Locate the cell with the specified text and output its [x, y] center coordinate. 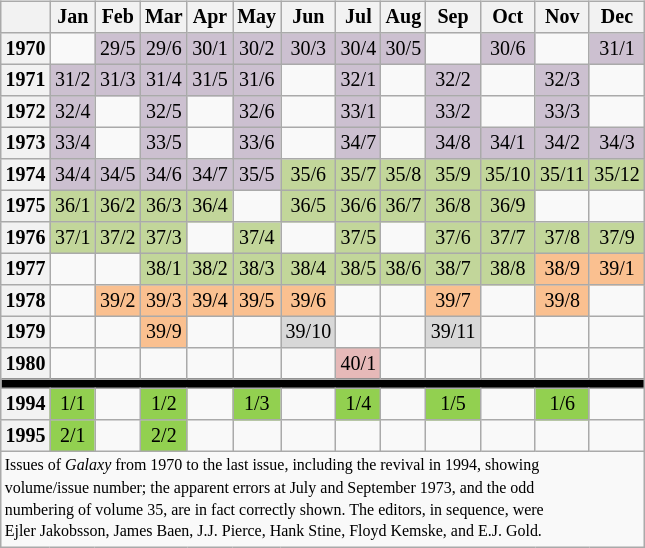
1/2 [164, 404]
32/2 [453, 80]
31/6 [256, 80]
38/8 [508, 268]
38/5 [358, 268]
32/6 [256, 112]
34/2 [562, 144]
36/7 [404, 206]
33/6 [256, 144]
32/5 [164, 112]
1979 [26, 332]
37/3 [164, 238]
31/5 [210, 80]
39/3 [164, 300]
33/5 [164, 144]
31/3 [118, 80]
39/8 [562, 300]
36/2 [118, 206]
36/3 [164, 206]
35/10 [508, 174]
1/3 [256, 404]
38/7 [453, 268]
Aug [404, 18]
35/8 [404, 174]
1995 [26, 436]
1970 [26, 48]
39/7 [453, 300]
39/5 [256, 300]
Jun [308, 18]
38/1 [164, 268]
39/6 [308, 300]
2/2 [164, 436]
Jan [72, 18]
33/3 [562, 112]
29/6 [164, 48]
39/11 [453, 332]
33/1 [358, 112]
1974 [26, 174]
39/2 [118, 300]
36/5 [308, 206]
1/1 [72, 404]
37/2 [118, 238]
May [256, 18]
39/9 [164, 332]
1/6 [562, 404]
37/4 [256, 238]
30/4 [358, 48]
37/7 [508, 238]
32/4 [72, 112]
30/6 [508, 48]
38/9 [562, 268]
40/1 [358, 364]
1976 [26, 238]
32/3 [562, 80]
36/1 [72, 206]
38/3 [256, 268]
37/5 [358, 238]
Dec [616, 18]
35/7 [358, 174]
37/8 [562, 238]
36/9 [508, 206]
35/12 [616, 174]
30/3 [308, 48]
39/1 [616, 268]
31/2 [72, 80]
35/5 [256, 174]
1972 [26, 112]
30/2 [256, 48]
Feb [118, 18]
34/1 [508, 144]
37/6 [453, 238]
34/8 [453, 144]
36/6 [358, 206]
37/1 [72, 238]
35/9 [453, 174]
Oct [508, 18]
1975 [26, 206]
35/11 [562, 174]
Nov [562, 18]
33/4 [72, 144]
1/5 [453, 404]
35/6 [308, 174]
30/5 [404, 48]
29/5 [118, 48]
1/4 [358, 404]
39/10 [308, 332]
1973 [26, 144]
Mar [164, 18]
1994 [26, 404]
36/4 [210, 206]
2/1 [72, 436]
34/5 [118, 174]
38/6 [404, 268]
34/6 [164, 174]
34/3 [616, 144]
Sep [453, 18]
31/4 [164, 80]
31/1 [616, 48]
36/8 [453, 206]
33/2 [453, 112]
38/2 [210, 268]
30/1 [210, 48]
Jul [358, 18]
1980 [26, 364]
1977 [26, 268]
1971 [26, 80]
38/4 [308, 268]
39/4 [210, 300]
32/1 [358, 80]
1978 [26, 300]
34/4 [72, 174]
37/9 [616, 238]
Apr [210, 18]
